For the text-containing cell, return its midpoint in (X, Y) coordinate format. 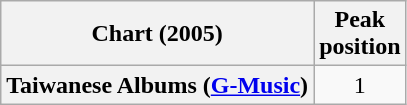
Peakposition (360, 34)
1 (360, 85)
Chart (2005) (158, 34)
Taiwanese Albums (G-Music) (158, 85)
